Capture the cell that displays the provided text and extract its (x, y) central coordinate. 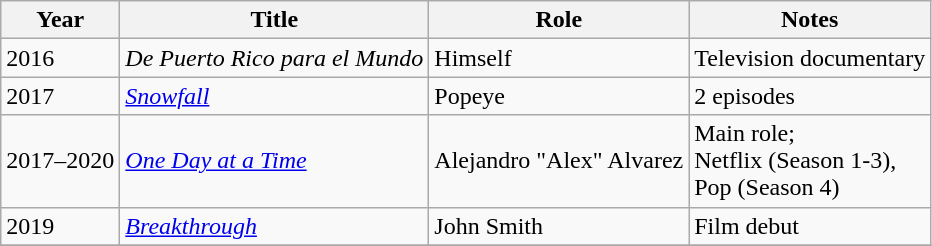
Title (274, 20)
De Puerto Rico para el Mundo (274, 58)
Snowfall (274, 96)
2017–2020 (60, 161)
2017 (60, 96)
Film debut (810, 226)
Popeye (559, 96)
Year (60, 20)
Role (559, 20)
Breakthrough (274, 226)
Main role;Netflix (Season 1-3),Pop (Season 4) (810, 161)
Television documentary (810, 58)
John Smith (559, 226)
Notes (810, 20)
One Day at a Time (274, 161)
2019 (60, 226)
Alejandro "Alex" Alvarez (559, 161)
2016 (60, 58)
Himself (559, 58)
2 episodes (810, 96)
